Provide the [x, y] coordinate of the cell's center where the given text is located.  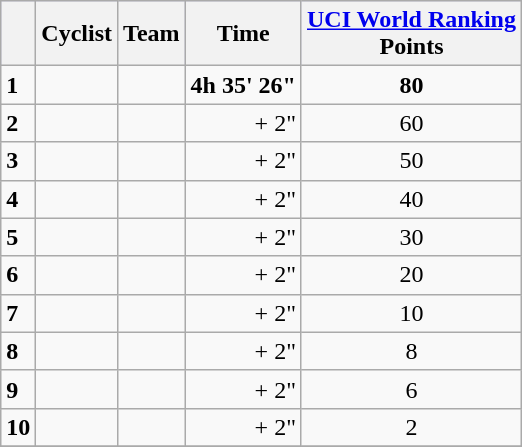
Cyclist [77, 34]
Team [152, 34]
UCI World RankingPoints [411, 34]
7 [18, 313]
5 [18, 237]
4 [18, 199]
1 [18, 85]
4h 35' 26" [243, 85]
50 [411, 161]
Time [243, 34]
60 [411, 123]
40 [411, 199]
3 [18, 161]
20 [411, 275]
9 [18, 389]
80 [411, 85]
30 [411, 237]
